Search for the cell housing the specified text and yield its [X, Y] center coordinate. 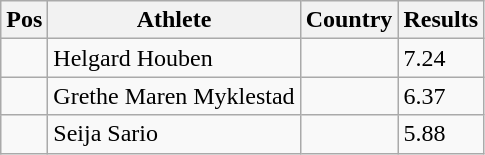
Seija Sario [174, 134]
Results [441, 20]
Country [349, 20]
Athlete [174, 20]
Pos [24, 20]
Helgard Houben [174, 58]
Grethe Maren Myklestad [174, 96]
7.24 [441, 58]
5.88 [441, 134]
6.37 [441, 96]
